Scan for the cell matching the given text and deliver its [X, Y] coordinate at center. 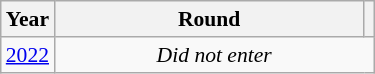
2022 [28, 55]
Year [28, 19]
Did not enter [214, 55]
Round [209, 19]
